Locate the cell with the specified text and output its (x, y) center coordinate. 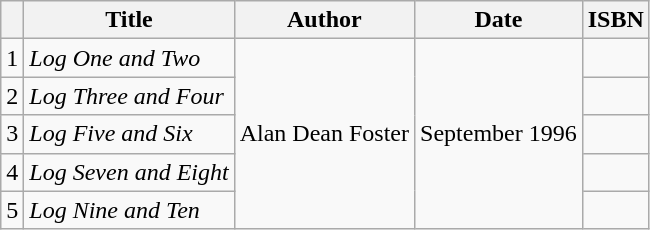
Title (129, 20)
Log Five and Six (129, 134)
2 (12, 96)
4 (12, 172)
5 (12, 210)
ISBN (616, 20)
Log One and Two (129, 58)
Log Seven and Eight (129, 172)
Log Nine and Ten (129, 210)
Author (324, 20)
1 (12, 58)
Alan Dean Foster (324, 134)
September 1996 (499, 134)
Log Three and Four (129, 96)
Date (499, 20)
3 (12, 134)
